Determine the (x, y) coordinate at the center of the cell enclosing the given text.  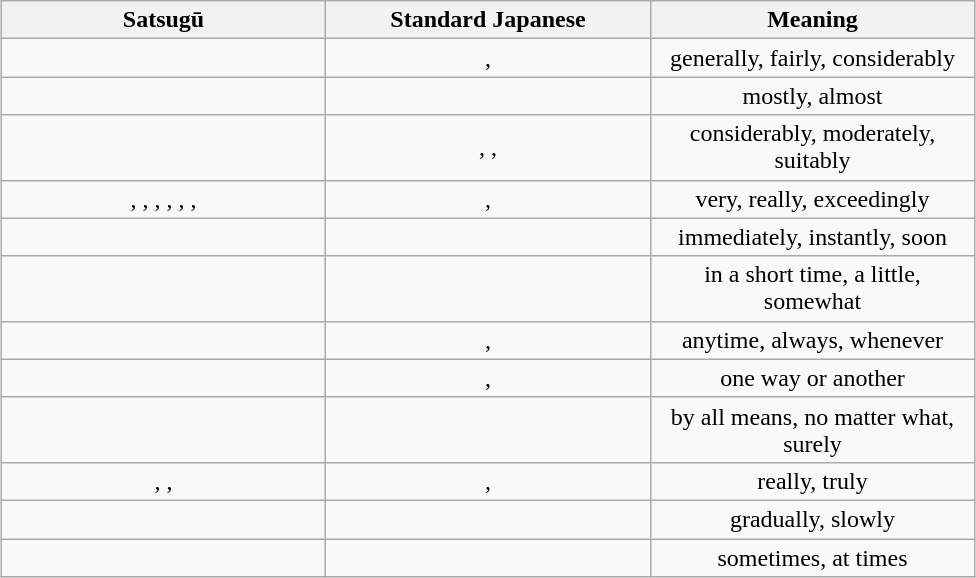
generally, fairly, considerably (812, 58)
really, truly (812, 481)
, , , , , , (163, 199)
Standard Japanese (488, 20)
immediately, instantly, soon (812, 237)
anytime, always, whenever (812, 340)
very, really, exceedingly (812, 199)
in a short time, a little, somewhat (812, 288)
gradually, slowly (812, 519)
considerably, moderately, suitably (812, 148)
Satsugū (163, 20)
one way or another (812, 378)
mostly, almost (812, 96)
by all means, no matter what, surely (812, 430)
sometimes, at times (812, 557)
Meaning (812, 20)
